From the cell containing the given text, extract its center point as (x, y) coordinate. 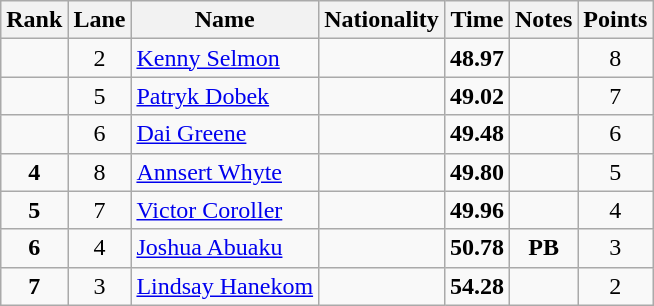
49.96 (476, 210)
Name (225, 20)
Annsert Whyte (225, 172)
Kenny Selmon (225, 58)
49.48 (476, 134)
PB (543, 248)
Rank (34, 20)
Time (476, 20)
48.97 (476, 58)
Lane (100, 20)
49.80 (476, 172)
Victor Coroller (225, 210)
Lindsay Hanekom (225, 286)
Points (616, 20)
Patryk Dobek (225, 96)
Nationality (382, 20)
54.28 (476, 286)
Dai Greene (225, 134)
Notes (543, 20)
50.78 (476, 248)
49.02 (476, 96)
Joshua Abuaku (225, 248)
